Detect which cell encompasses the target text, then output its (x, y) center coordinate. 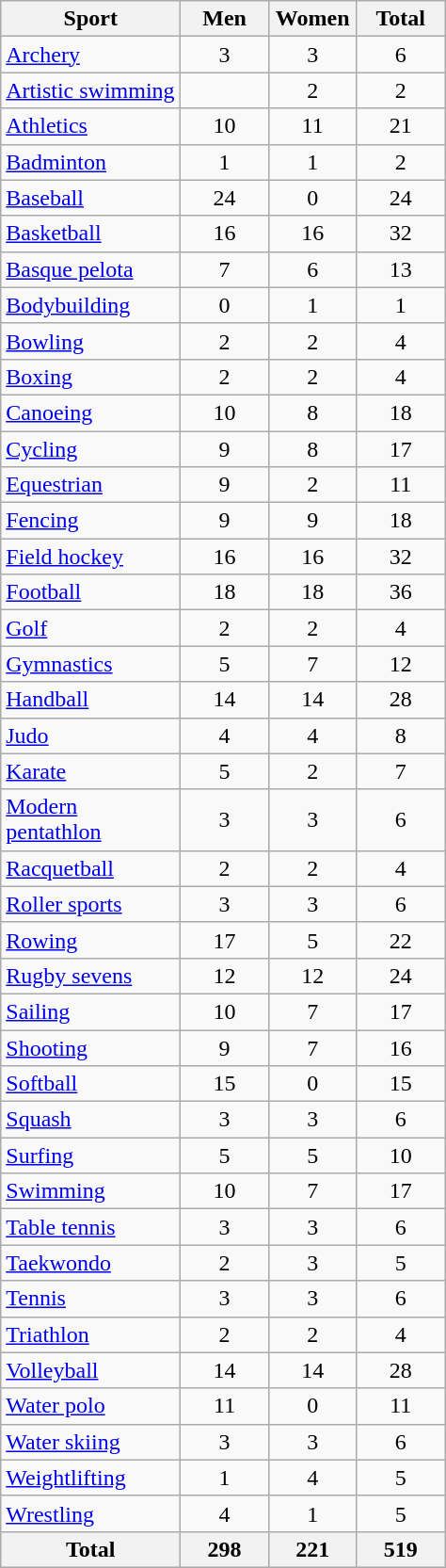
Taekwondo (90, 1263)
Swimming (90, 1191)
Shooting (90, 1048)
Triathlon (90, 1334)
Racquetball (90, 868)
22 (401, 940)
Water polo (90, 1406)
Cycling (90, 449)
519 (401, 1549)
Wrestling (90, 1513)
13 (401, 269)
Squash (90, 1120)
Water skiing (90, 1442)
221 (312, 1549)
Basque pelota (90, 269)
Sailing (90, 1011)
Rugby sevens (90, 976)
Fencing (90, 521)
Artistic swimming (90, 90)
Roller sports (90, 904)
Tennis (90, 1299)
21 (401, 126)
Field hockey (90, 557)
36 (401, 592)
298 (225, 1549)
Golf (90, 628)
Basketball (90, 234)
Football (90, 592)
Men (225, 19)
Equestrian (90, 485)
Volleyball (90, 1370)
Karate (90, 771)
Archery (90, 55)
Athletics (90, 126)
Table tennis (90, 1227)
Bowling (90, 341)
Softball (90, 1084)
Gymnastics (90, 664)
Judo (90, 736)
Bodybuilding (90, 305)
Modern pentathlon (90, 819)
Handball (90, 700)
Weightlifting (90, 1478)
Baseball (90, 198)
Canoeing (90, 412)
Rowing (90, 940)
Boxing (90, 377)
Sport (90, 19)
Women (312, 19)
Surfing (90, 1156)
Badminton (90, 162)
